Return (X, Y) of the center of cell containing provided text 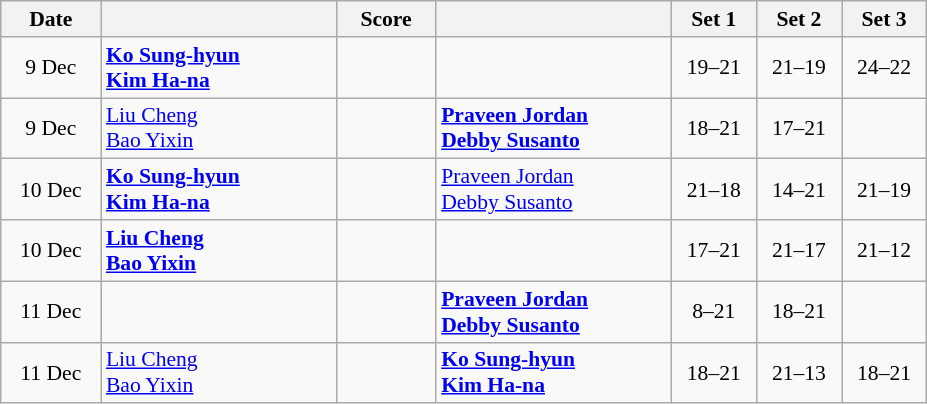
Set 2 (798, 19)
14–21 (798, 190)
21–13 (798, 372)
19–21 (714, 68)
8–21 (714, 312)
Set 1 (714, 19)
24–22 (884, 68)
Score (386, 19)
21–12 (884, 250)
Set 3 (884, 19)
21–18 (714, 190)
21–17 (798, 250)
Date (51, 19)
